Locate the cell with the specified text and output its (x, y) center coordinate. 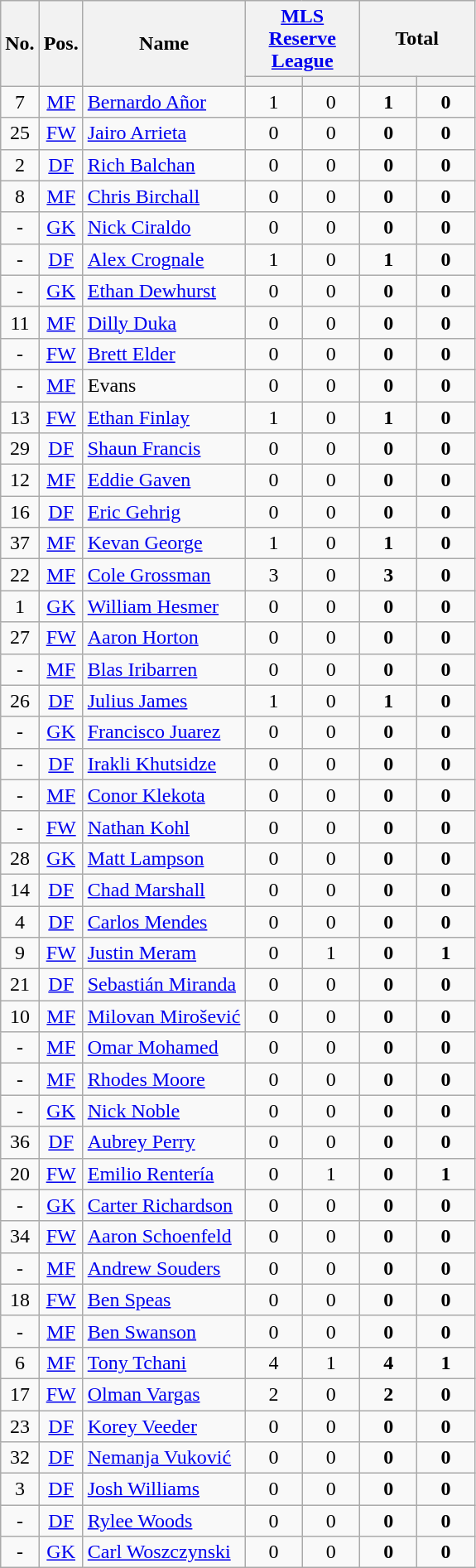
Carl Woszczynski (164, 1552)
36 (20, 1142)
34 (20, 1237)
Ethan Dewhurst (164, 291)
37 (20, 543)
No. (20, 43)
Irakli Khutsidze (164, 764)
Alex Crognale (164, 259)
10 (20, 1016)
Total (417, 39)
11 (20, 322)
Chris Birchall (164, 196)
Eric Gehrig (164, 512)
Andrew Souders (164, 1268)
26 (20, 701)
Brett Elder (164, 354)
22 (20, 575)
Nemanja Vuković (164, 1458)
13 (20, 417)
Name (164, 43)
Justin Meram (164, 953)
Bernardo Añor (164, 102)
28 (20, 858)
Blas Iribarren (164, 669)
Ethan Finlay (164, 417)
23 (20, 1426)
Julius James (164, 701)
Eddie Gaven (164, 480)
7 (20, 102)
Pos. (61, 43)
Omar Mohamed (164, 1048)
Francisco Juarez (164, 732)
Evans (164, 385)
Rylee Woods (164, 1521)
8 (20, 196)
25 (20, 133)
Kevan George (164, 543)
Cole Grossman (164, 575)
Chad Marshall (164, 890)
32 (20, 1458)
17 (20, 1394)
Josh Williams (164, 1489)
Jairo Arrieta (164, 133)
Sebastián Miranda (164, 985)
Korey Veeder (164, 1426)
Nick Ciraldo (164, 228)
Aubrey Perry (164, 1142)
Aaron Schoenfeld (164, 1237)
Rich Balchan (164, 165)
Rhodes Moore (164, 1079)
William Hesmer (164, 606)
Ben Speas (164, 1300)
Nathan Kohl (164, 827)
21 (20, 985)
27 (20, 638)
9 (20, 953)
Tony Tchani (164, 1363)
Olman Vargas (164, 1394)
Carlos Mendes (164, 922)
Milovan Mirošević (164, 1016)
Nick Noble (164, 1111)
Carter Richardson (164, 1205)
Emilio Rentería (164, 1174)
16 (20, 512)
18 (20, 1300)
20 (20, 1174)
Conor Klekota (164, 795)
14 (20, 890)
29 (20, 449)
Ben Swanson (164, 1331)
Dilly Duka (164, 322)
6 (20, 1363)
Aaron Horton (164, 638)
12 (20, 480)
MLS Reserve League (303, 39)
Matt Lampson (164, 858)
Shaun Francis (164, 449)
